For the text-containing cell, return its midpoint in (x, y) coordinate format. 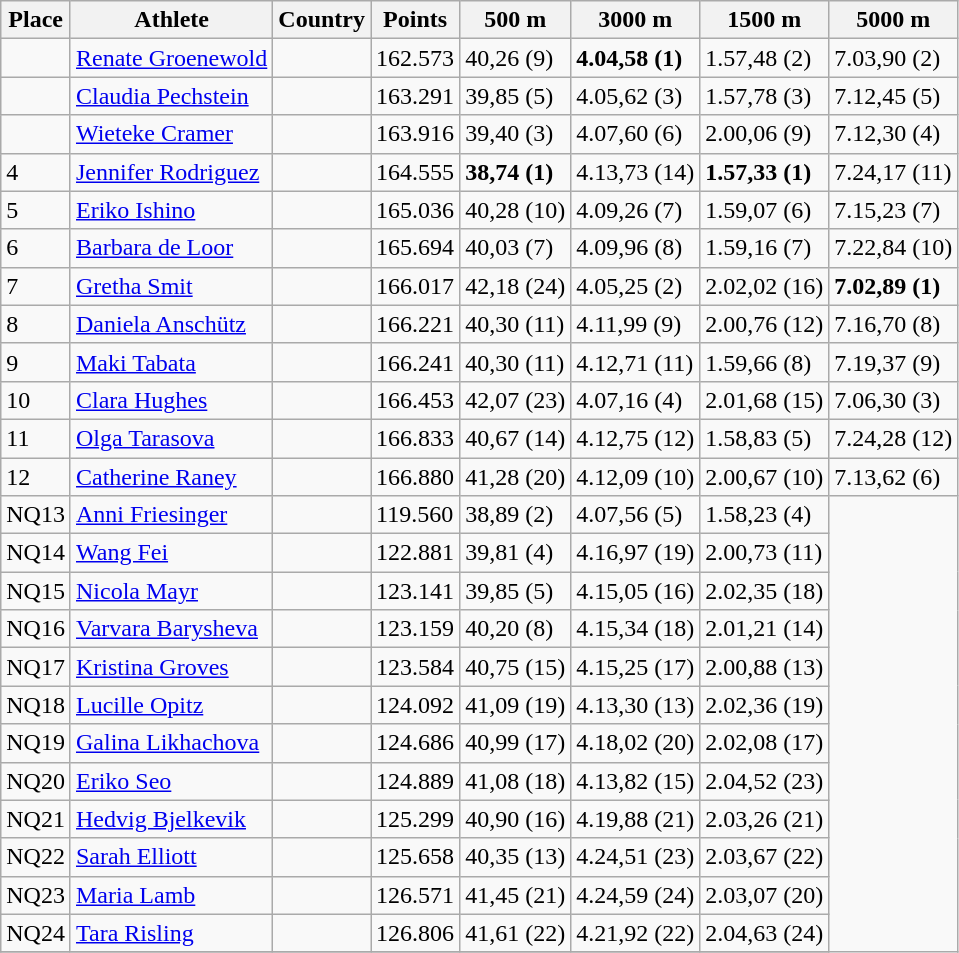
NQ21 (36, 819)
Barbara de Loor (171, 248)
8 (36, 324)
41,09 (19) (516, 705)
Eriko Ishino (171, 210)
Tara Risling (171, 933)
5000 m (894, 20)
2.01,68 (15) (764, 400)
NQ13 (36, 515)
2.00,67 (10) (764, 477)
4.19,88 (21) (636, 819)
1.58,83 (5) (764, 438)
6 (36, 248)
4.15,05 (16) (636, 591)
Lucille Opitz (171, 705)
Hedvig Bjelkevik (171, 819)
Wang Fei (171, 553)
2.00,06 (9) (764, 134)
41,08 (18) (516, 781)
2.03,67 (22) (764, 857)
Wieteke Cramer (171, 134)
9 (36, 362)
1.59,66 (8) (764, 362)
2.04,63 (24) (764, 933)
5 (36, 210)
Claudia Pechstein (171, 96)
2.02,35 (18) (764, 591)
Jennifer Rodriguez (171, 172)
11 (36, 438)
Varvara Barysheva (171, 629)
2.02,36 (19) (764, 705)
7.12,45 (5) (894, 96)
4.16,97 (19) (636, 553)
7.16,70 (8) (894, 324)
NQ20 (36, 781)
2.00,76 (12) (764, 324)
165.036 (416, 210)
7.15,23 (7) (894, 210)
166.880 (416, 477)
2.01,21 (14) (764, 629)
41,45 (21) (516, 895)
40,75 (15) (516, 667)
4.07,16 (4) (636, 400)
40,20 (8) (516, 629)
41,28 (20) (516, 477)
Eriko Seo (171, 781)
Anni Friesinger (171, 515)
Catherine Raney (171, 477)
NQ14 (36, 553)
2.02,08 (17) (764, 743)
42,18 (24) (516, 286)
4.12,09 (10) (636, 477)
41,61 (22) (516, 933)
Sarah Elliott (171, 857)
12 (36, 477)
124.092 (416, 705)
Daniela Anschütz (171, 324)
40,28 (10) (516, 210)
Gretha Smit (171, 286)
4.09,26 (7) (636, 210)
7.03,90 (2) (894, 58)
166.221 (416, 324)
Renate Groenewold (171, 58)
2.00,88 (13) (764, 667)
Galina Likhachova (171, 743)
Points (416, 20)
NQ23 (36, 895)
126.806 (416, 933)
Maki Tabata (171, 362)
2.02,02 (16) (764, 286)
7.02,89 (1) (894, 286)
40,26 (9) (516, 58)
39,40 (3) (516, 134)
40,67 (14) (516, 438)
126.571 (416, 895)
4 (36, 172)
40,90 (16) (516, 819)
4.07,60 (6) (636, 134)
4.05,25 (2) (636, 286)
42,07 (23) (516, 400)
1.59,07 (6) (764, 210)
7.12,30 (4) (894, 134)
1.59,16 (7) (764, 248)
125.658 (416, 857)
7.22,84 (10) (894, 248)
4.15,25 (17) (636, 667)
164.555 (416, 172)
38,74 (1) (516, 172)
4.05,62 (3) (636, 96)
2.03,26 (21) (764, 819)
40,99 (17) (516, 743)
166.833 (416, 438)
4.07,56 (5) (636, 515)
124.686 (416, 743)
1.58,23 (4) (764, 515)
4.13,73 (14) (636, 172)
NQ15 (36, 591)
38,89 (2) (516, 515)
500 m (516, 20)
7.06,30 (3) (894, 400)
3000 m (636, 20)
1.57,33 (1) (764, 172)
163.916 (416, 134)
7.19,37 (9) (894, 362)
4.12,75 (12) (636, 438)
1.57,48 (2) (764, 58)
2.04,52 (23) (764, 781)
162.573 (416, 58)
NQ17 (36, 667)
123.159 (416, 629)
4.04,58 (1) (636, 58)
Place (36, 20)
166.017 (416, 286)
40,35 (13) (516, 857)
166.453 (416, 400)
1500 m (764, 20)
NQ18 (36, 705)
4.09,96 (8) (636, 248)
4.12,71 (11) (636, 362)
Country (322, 20)
Nicola Mayr (171, 591)
2.03,07 (20) (764, 895)
4.13,82 (15) (636, 781)
Athlete (171, 20)
4.24,59 (24) (636, 895)
1.57,78 (3) (764, 96)
4.15,34 (18) (636, 629)
166.241 (416, 362)
Olga Tarasova (171, 438)
2.00,73 (11) (764, 553)
4.13,30 (13) (636, 705)
122.881 (416, 553)
7.24,28 (12) (894, 438)
124.889 (416, 781)
7 (36, 286)
4.18,02 (20) (636, 743)
7.13,62 (6) (894, 477)
163.291 (416, 96)
10 (36, 400)
NQ24 (36, 933)
4.21,92 (22) (636, 933)
NQ19 (36, 743)
4.24,51 (23) (636, 857)
NQ16 (36, 629)
119.560 (416, 515)
Kristina Groves (171, 667)
4.11,99 (9) (636, 324)
39,81 (4) (516, 553)
165.694 (416, 248)
123.584 (416, 667)
NQ22 (36, 857)
40,03 (7) (516, 248)
7.24,17 (11) (894, 172)
125.299 (416, 819)
123.141 (416, 591)
Maria Lamb (171, 895)
Clara Hughes (171, 400)
